Detect which cell encompasses the target text, then output its [x, y] center coordinate. 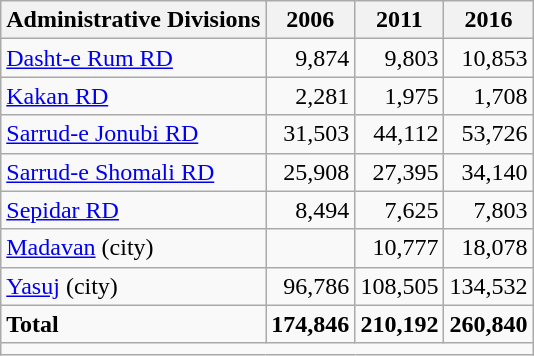
Yasuj (city) [134, 286]
2016 [488, 20]
53,726 [488, 134]
108,505 [400, 286]
34,140 [488, 172]
Dasht-e Rum RD [134, 58]
44,112 [400, 134]
25,908 [310, 172]
260,840 [488, 324]
7,625 [400, 210]
Kakan RD [134, 96]
7,803 [488, 210]
18,078 [488, 248]
31,503 [310, 134]
10,853 [488, 58]
210,192 [400, 324]
Total [134, 324]
Administrative Divisions [134, 20]
9,803 [400, 58]
2,281 [310, 96]
134,532 [488, 286]
Sepidar RD [134, 210]
Sarrud-e Jonubi RD [134, 134]
1,708 [488, 96]
2006 [310, 20]
96,786 [310, 286]
1,975 [400, 96]
27,395 [400, 172]
Sarrud-e Shomali RD [134, 172]
Madavan (city) [134, 248]
10,777 [400, 248]
8,494 [310, 210]
174,846 [310, 324]
2011 [400, 20]
9,874 [310, 58]
